Extract the (X, Y) coordinate from the center of the cell holding the provided text.  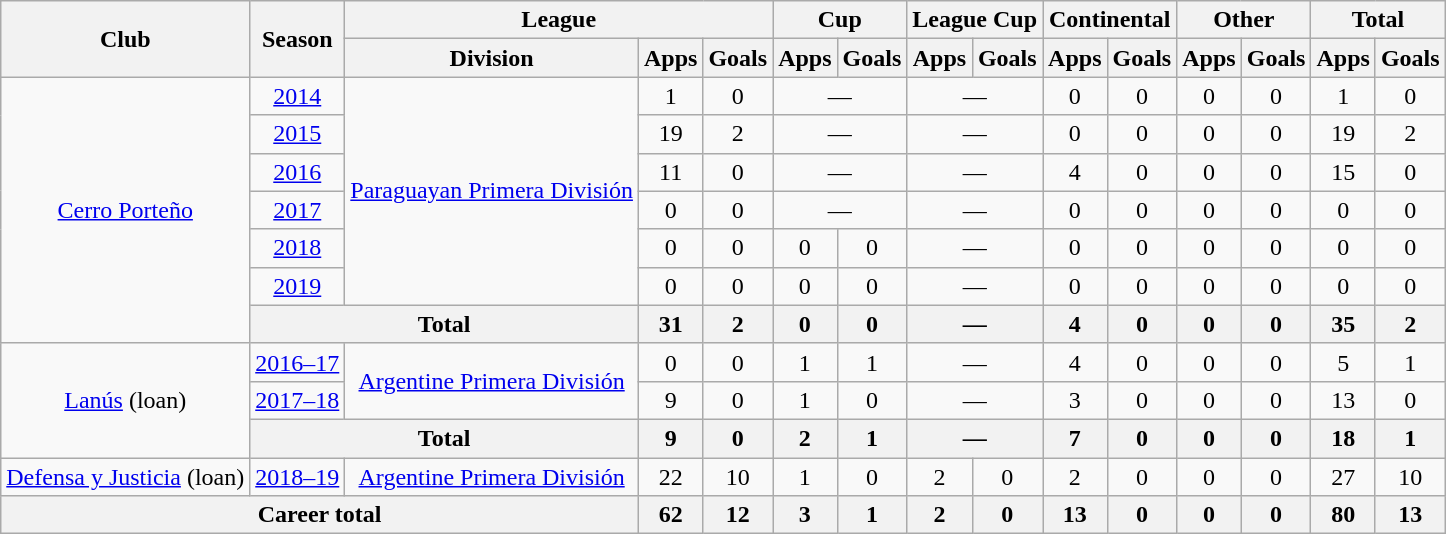
Division (492, 58)
Cup (840, 20)
2018 (298, 248)
League Cup (975, 20)
2016 (298, 172)
5 (1343, 362)
Continental (1110, 20)
Other (1244, 20)
31 (670, 324)
11 (670, 172)
2015 (298, 134)
Career total (320, 515)
2016–17 (298, 362)
27 (1343, 477)
2017 (298, 210)
Club (126, 39)
2019 (298, 286)
22 (670, 477)
Season (298, 39)
2018–19 (298, 477)
2014 (298, 96)
7 (1075, 438)
Paraguayan Primera División (492, 191)
12 (738, 515)
League (559, 20)
2017–18 (298, 400)
18 (1343, 438)
62 (670, 515)
80 (1343, 515)
Lanús (loan) (126, 400)
15 (1343, 172)
Cerro Porteño (126, 210)
35 (1343, 324)
Defensa y Justicia (loan) (126, 477)
